Capture the cell that displays the provided text and extract its [x, y] central coordinate. 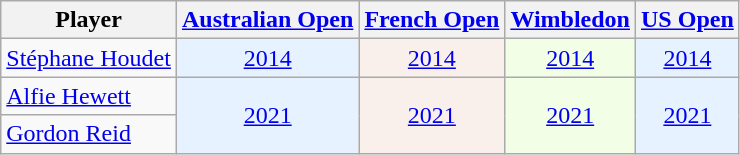
Wimbledon [570, 20]
French Open [432, 20]
Gordon Reid [89, 134]
Alfie Hewett [89, 96]
Stéphane Houdet [89, 58]
Player [89, 20]
Australian Open [267, 20]
US Open [688, 20]
